Output the (x, y) coordinate of the center of the cell containing the given text.  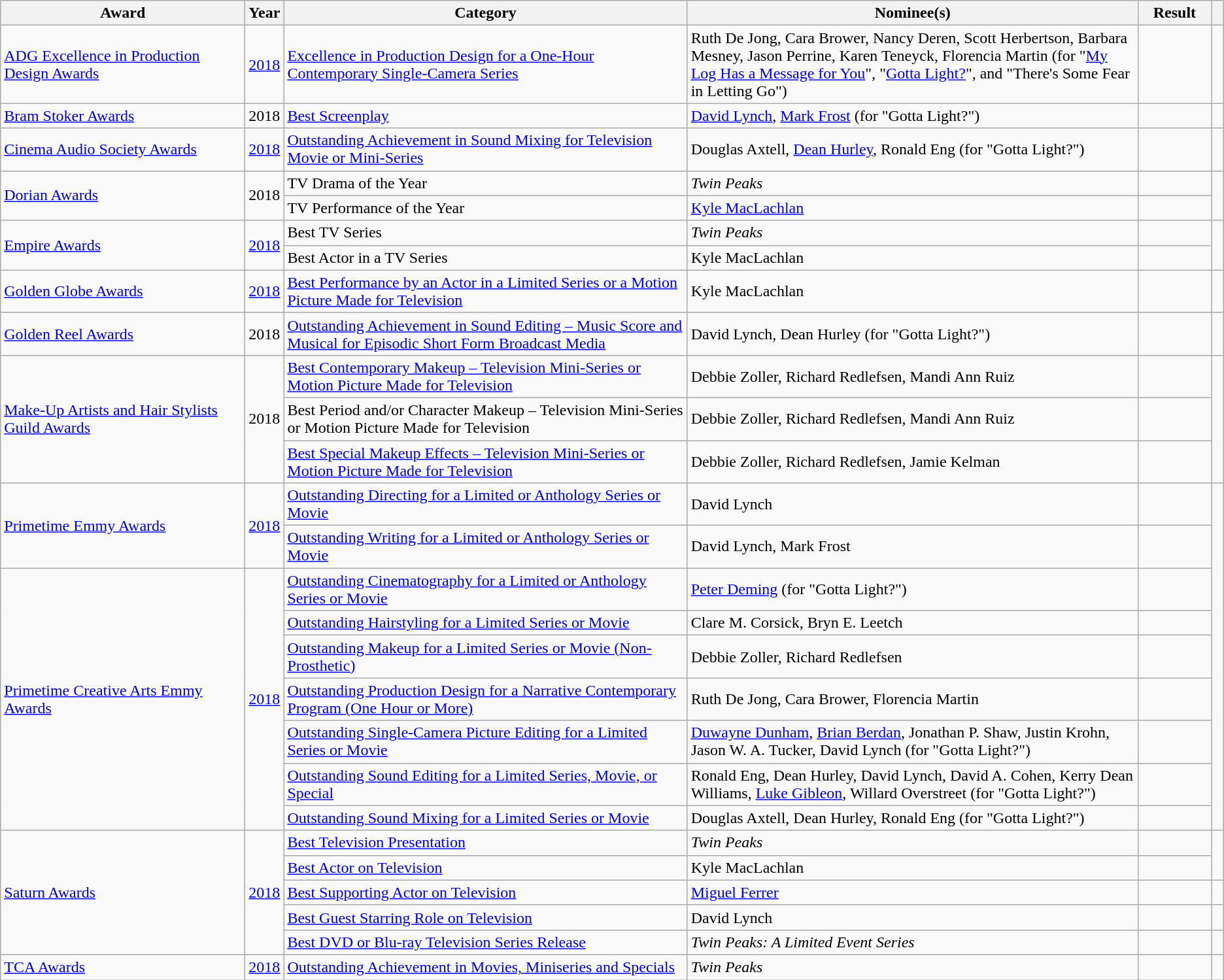
TV Performance of the Year (485, 208)
Best Actor in a TV Series (485, 258)
Year (264, 13)
Best DVD or Blu-ray Television Series Release (485, 942)
Result (1174, 13)
Outstanding Sound Mixing for a Limited Series or Movie (485, 818)
David Lynch, Mark Frost (for "Gotta Light?") (913, 116)
Outstanding Sound Editing for a Limited Series, Movie, or Special (485, 785)
Outstanding Writing for a Limited or Anthology Series or Movie (485, 547)
David Lynch, Mark Frost (913, 547)
Golden Reel Awards (123, 333)
Outstanding Cinematography for a Limited or Anthology Series or Movie (485, 590)
Best Guest Starring Role on Television (485, 917)
David Lynch, Dean Hurley (for "Gotta Light?") (913, 333)
Outstanding Single-Camera Picture Editing for a Limited Series or Movie (485, 741)
Category (485, 13)
Outstanding Achievement in Movies, Miniseries and Specials (485, 967)
ADG Excellence in Production Design Awards (123, 64)
Ronald Eng, Dean Hurley, David Lynch, David A. Cohen, Kerry Dean Williams, Luke Gibleon, Willard Overstreet (for "Gotta Light?") (913, 785)
Best Screenplay (485, 116)
Twin Peaks: A Limited Event Series (913, 942)
Debbie Zoller, Richard Redlefsen, Jamie Kelman (913, 462)
Best Actor on Television (485, 868)
Empire Awards (123, 245)
TV Drama of the Year (485, 183)
Dorian Awards (123, 195)
Peter Deming (for "Gotta Light?") (913, 590)
Duwayne Dunham, Brian Berdan, Jonathan P. Shaw, Justin Krohn, Jason W. A. Tucker, David Lynch (for "Gotta Light?") (913, 741)
Bram Stoker Awards (123, 116)
Primetime Creative Arts Emmy Awards (123, 700)
Outstanding Makeup for a Limited Series or Movie (Non-Prosthetic) (485, 656)
Best Performance by an Actor in a Limited Series or a Motion Picture Made for Television (485, 292)
Golden Globe Awards (123, 292)
Primetime Emmy Awards (123, 526)
Best TV Series (485, 233)
Outstanding Production Design for a Narrative Contemporary Program (One Hour or More) (485, 700)
Ruth De Jong, Cara Brower, Florencia Martin (913, 700)
Best Period and/or Character Makeup – Television Mini-Series or Motion Picture Made for Television (485, 418)
Best Special Makeup Effects – Television Mini-Series or Motion Picture Made for Television (485, 462)
Clare M. Corsick, Bryn E. Leetch (913, 623)
Saturn Awards (123, 892)
Best Contemporary Makeup – Television Mini-Series or Motion Picture Made for Television (485, 377)
Make-Up Artists and Hair Stylists Guild Awards (123, 418)
Cinema Audio Society Awards (123, 149)
Nominee(s) (913, 13)
Excellence in Production Design for a One-Hour Contemporary Single-Camera Series (485, 64)
Best Television Presentation (485, 843)
Outstanding Directing for a Limited or Anthology Series or Movie (485, 505)
Debbie Zoller, Richard Redlefsen (913, 656)
Award (123, 13)
Best Supporting Actor on Television (485, 892)
Outstanding Hairstyling for a Limited Series or Movie (485, 623)
TCA Awards (123, 967)
Miguel Ferrer (913, 892)
Outstanding Achievement in Sound Editing – Music Score and Musical for Episodic Short Form Broadcast Media (485, 333)
Outstanding Achievement in Sound Mixing for Television Movie or Mini-Series (485, 149)
